From the cell containing the given text, extract its center point as (X, Y) coordinate. 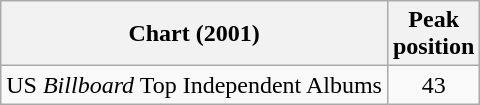
Peak position (433, 34)
43 (433, 85)
US Billboard Top Independent Albums (194, 85)
Chart (2001) (194, 34)
